Output the [x, y] coordinate of the center of the cell containing the given text.  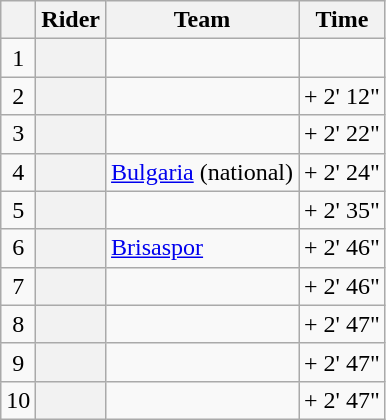
9 [18, 362]
+ 2' 35" [342, 210]
2 [18, 96]
Brisaspor [202, 248]
Bulgaria (national) [202, 172]
4 [18, 172]
Team [202, 20]
6 [18, 248]
Rider [71, 20]
1 [18, 58]
5 [18, 210]
7 [18, 286]
+ 2' 22" [342, 134]
3 [18, 134]
+ 2' 12" [342, 96]
10 [18, 400]
Time [342, 20]
8 [18, 324]
+ 2' 24" [342, 172]
